Find where the given text appears and provide that cell's center as (X, Y) coordinate. 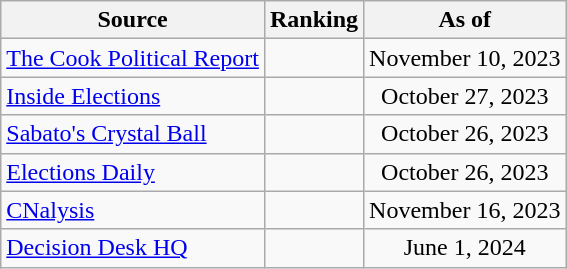
Source (133, 20)
Inside Elections (133, 96)
Elections Daily (133, 172)
November 10, 2023 (465, 58)
As of (465, 20)
November 16, 2023 (465, 210)
Decision Desk HQ (133, 248)
Sabato's Crystal Ball (133, 134)
Ranking (314, 20)
October 27, 2023 (465, 96)
CNalysis (133, 210)
The Cook Political Report (133, 58)
June 1, 2024 (465, 248)
